Return the [X, Y] coordinate for the center point of the cell that contains the specified text.  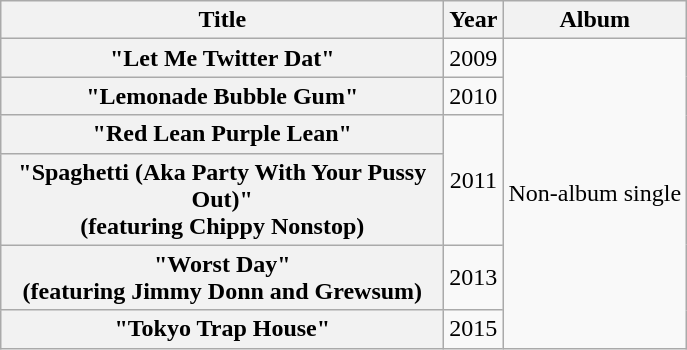
"Let Me Twitter Dat" [222, 58]
2011 [474, 180]
2010 [474, 96]
Non-album single [595, 194]
2015 [474, 329]
Title [222, 20]
Album [595, 20]
2009 [474, 58]
Year [474, 20]
"Lemonade Bubble Gum" [222, 96]
"Tokyo Trap House" [222, 329]
"Spaghetti (Aka Party With Your Pussy Out)"(featuring Chippy Nonstop) [222, 199]
2013 [474, 278]
"Worst Day"(featuring Jimmy Donn and Grewsum) [222, 278]
"Red Lean Purple Lean" [222, 134]
